Return (X, Y) of the center of cell containing provided text 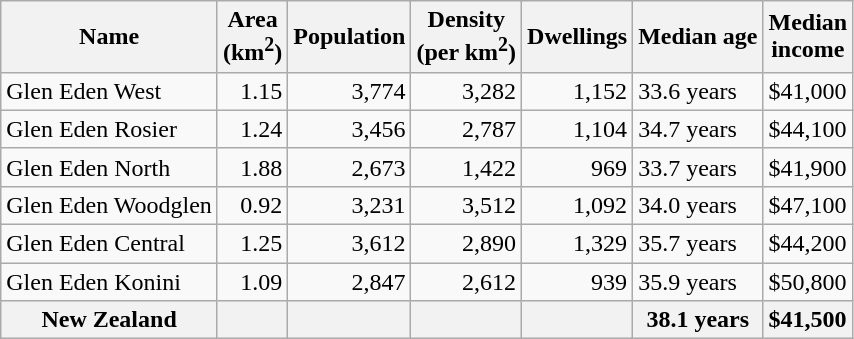
3,774 (350, 91)
Median age (698, 37)
3,512 (466, 205)
1.25 (252, 244)
1,092 (578, 205)
969 (578, 167)
2,890 (466, 244)
3,282 (466, 91)
Glen Eden Rosier (110, 129)
33.6 years (698, 91)
38.1 years (698, 320)
1.88 (252, 167)
35.7 years (698, 244)
$47,100 (808, 205)
0.92 (252, 205)
1,104 (578, 129)
1,152 (578, 91)
1.09 (252, 282)
New Zealand (110, 320)
3,456 (350, 129)
Density(per km2) (466, 37)
$41,500 (808, 320)
2,673 (350, 167)
$41,900 (808, 167)
$44,100 (808, 129)
1,329 (578, 244)
1.15 (252, 91)
939 (578, 282)
Glen Eden Central (110, 244)
Medianincome (808, 37)
Population (350, 37)
2,787 (466, 129)
Area(km2) (252, 37)
34.7 years (698, 129)
1,422 (466, 167)
33.7 years (698, 167)
3,612 (350, 244)
Name (110, 37)
1.24 (252, 129)
2,847 (350, 282)
Glen Eden Konini (110, 282)
$44,200 (808, 244)
$50,800 (808, 282)
2,612 (466, 282)
Glen Eden Woodglen (110, 205)
34.0 years (698, 205)
$41,000 (808, 91)
Glen Eden West (110, 91)
Dwellings (578, 37)
Glen Eden North (110, 167)
3,231 (350, 205)
35.9 years (698, 282)
